Find where the given text appears and provide that cell's center as (X, Y) coordinate. 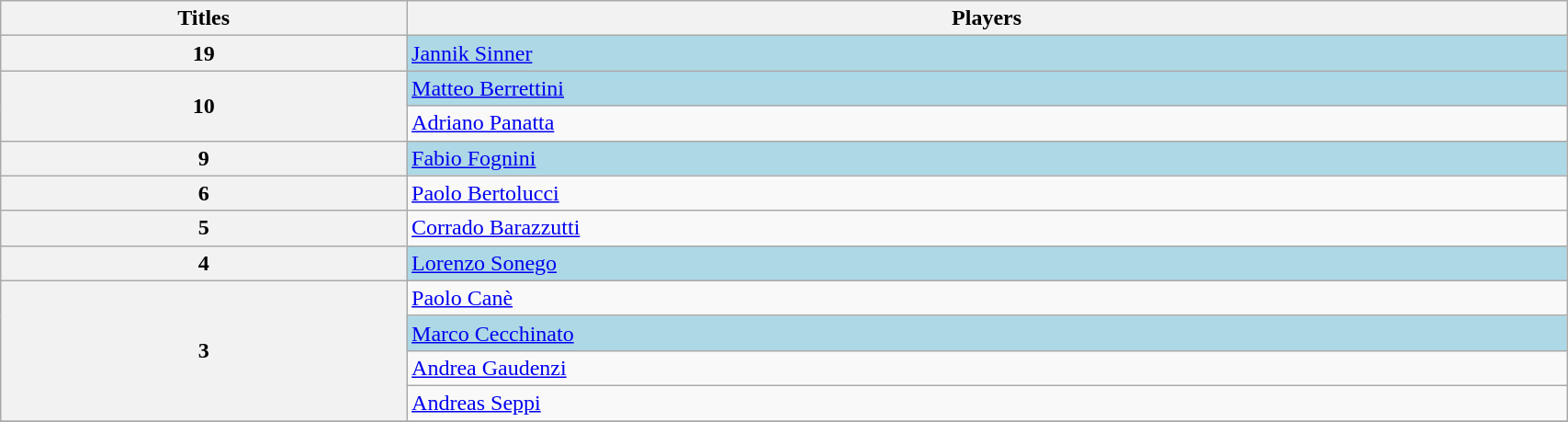
10 (204, 106)
Andreas Seppi (987, 403)
4 (204, 263)
6 (204, 193)
Paolo Canè (987, 298)
5 (204, 228)
Adriano Panatta (987, 123)
Paolo Bertolucci (987, 193)
Jannik Sinner (987, 53)
Marco Cecchinato (987, 333)
Andrea Gaudenzi (987, 368)
9 (204, 158)
19 (204, 53)
Lorenzo Sonego (987, 263)
Titles (204, 18)
Corrado Barazzutti (987, 228)
Fabio Fognini (987, 158)
Players (987, 18)
3 (204, 350)
Matteo Berrettini (987, 88)
